Determine the (x, y) coordinate at the center of the cell enclosing the given text.  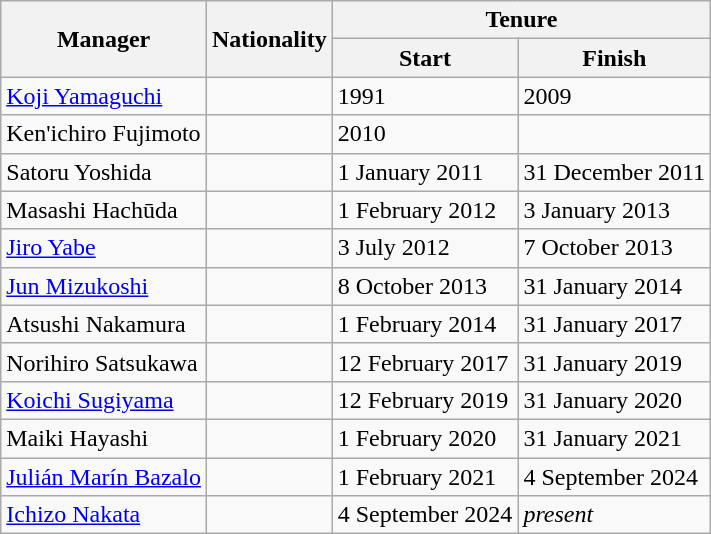
Norihiro Satsukawa (104, 362)
1 February 2021 (425, 477)
Finish (614, 58)
Ichizo Nakata (104, 515)
Koji Yamaguchi (104, 96)
Nationality (269, 39)
7 October 2013 (614, 248)
12 February 2019 (425, 400)
31 January 2014 (614, 286)
1991 (425, 96)
Maiki Hayashi (104, 438)
Manager (104, 39)
12 February 2017 (425, 362)
31 January 2020 (614, 400)
Koichi Sugiyama (104, 400)
8 October 2013 (425, 286)
31 December 2011 (614, 172)
2009 (614, 96)
31 January 2017 (614, 324)
31 January 2021 (614, 438)
31 January 2019 (614, 362)
1 February 2014 (425, 324)
Atsushi Nakamura (104, 324)
Jiro Yabe (104, 248)
present (614, 515)
Satoru Yoshida (104, 172)
1 February 2020 (425, 438)
3 January 2013 (614, 210)
Start (425, 58)
2010 (425, 134)
Julián Marín Bazalo (104, 477)
1 January 2011 (425, 172)
Ken'ichiro Fujimoto (104, 134)
Jun Mizukoshi (104, 286)
3 July 2012 (425, 248)
Masashi Hachūda (104, 210)
1 February 2012 (425, 210)
Tenure (521, 20)
